Detect which cell encompasses the target text, then output its (X, Y) center coordinate. 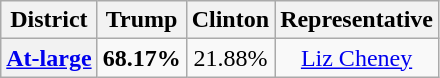
At-large (49, 58)
21.88% (230, 58)
68.17% (142, 58)
Representative (357, 20)
Liz Cheney (357, 58)
Trump (142, 20)
District (49, 20)
Clinton (230, 20)
